For the text-containing cell, return its midpoint in [x, y] coordinate format. 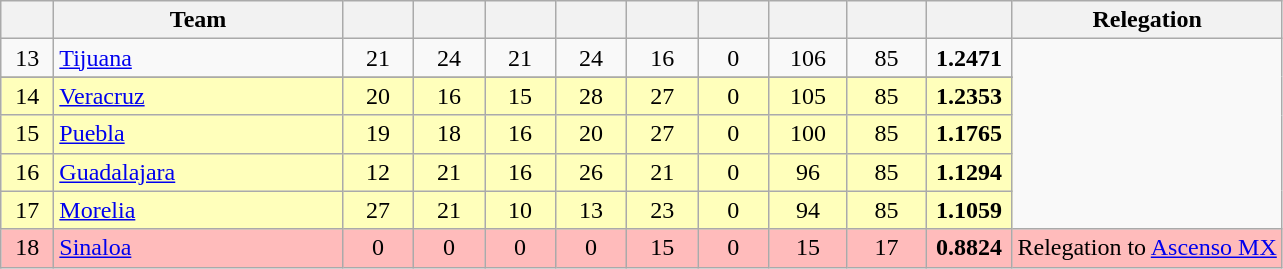
19 [378, 134]
1.2471 [969, 58]
10 [520, 210]
12 [378, 172]
Morelia [198, 210]
Guadalajara [198, 172]
Sinaloa [198, 248]
1.1294 [969, 172]
Tijuana [198, 58]
28 [592, 96]
1.2353 [969, 96]
Team [198, 20]
Veracruz [198, 96]
23 [662, 210]
100 [808, 134]
Relegation to Ascenso MX [1147, 248]
Puebla [198, 134]
96 [808, 172]
0.8824 [969, 248]
106 [808, 58]
14 [28, 96]
26 [592, 172]
1.1059 [969, 210]
105 [808, 96]
Relegation [1147, 20]
94 [808, 210]
1.1765 [969, 134]
